Scan for the cell matching the given text and deliver its [x, y] coordinate at center. 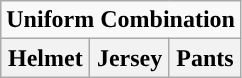
Pants [204, 58]
Jersey [130, 58]
Helmet [46, 58]
Uniform Combination [121, 20]
